Extract the [x, y] coordinate from the center of the cell holding the provided text.  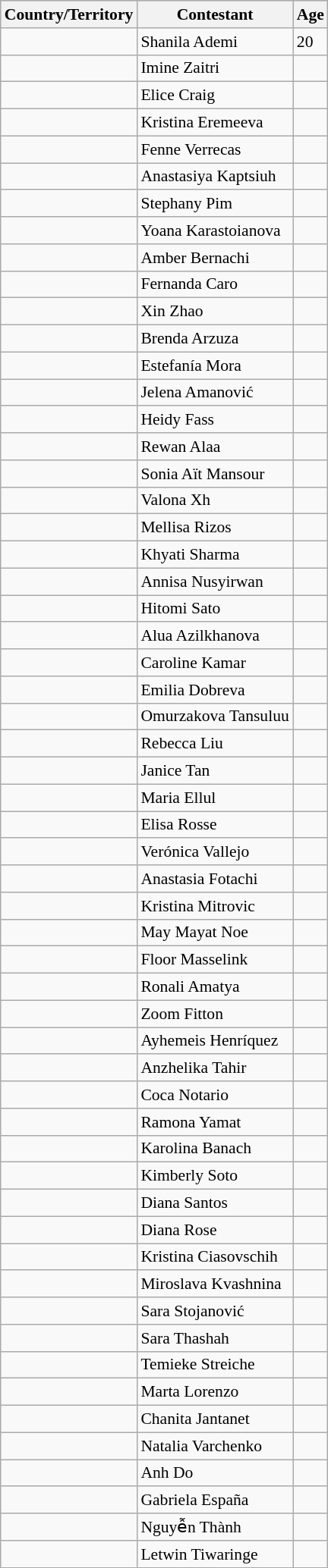
Natalia Varchenko [214, 1446]
Sonia Aït Mansour [214, 474]
Alua Azilkhanova [214, 636]
Khyati Sharma [214, 555]
Ronali Amatya [214, 987]
Hitomi Sato [214, 609]
Letwin Tiwaringe [214, 1554]
Country/Territory [69, 14]
Shanila Ademi [214, 42]
Emilia Dobreva [214, 690]
Coca Notario [214, 1095]
Age [311, 14]
Gabriela España [214, 1501]
Ramona Yamat [214, 1122]
Rebecca Liu [214, 744]
Kristina Ciasovschih [214, 1257]
Kimberly Soto [214, 1176]
Kristina Eremeeva [214, 123]
Chanita Jantanet [214, 1419]
Diana Rose [214, 1230]
20 [311, 42]
Fenne Verrecas [214, 149]
Elice Craig [214, 96]
Miroslava Kvashnina [214, 1284]
Ayhemeis Henríquez [214, 1041]
Stephany Pim [214, 204]
Estefanía Mora [214, 365]
Rewan Alaa [214, 447]
Omurzakova Tansuluu [214, 717]
Fernanda Caro [214, 284]
Temieke Streiche [214, 1365]
Yoana Karastoianova [214, 230]
Anastasiya Kaptsiuh [214, 177]
Amber Bernachi [214, 258]
Nguyễn Thành [214, 1527]
Anh Do [214, 1473]
Janice Tan [214, 771]
Brenda Arzuza [214, 339]
Contestant [214, 14]
Maria Ellul [214, 798]
Xin Zhao [214, 312]
Verónica Vallejo [214, 852]
Floor Masselink [214, 960]
Sara Thashah [214, 1338]
Sara Stojanović [214, 1311]
Diana Santos [214, 1203]
Caroline Kamar [214, 663]
Kristina Mitrovic [214, 906]
Anzhelika Tahir [214, 1068]
Zoom Fitton [214, 1014]
May Mayat Noe [214, 933]
Annisa Nusyirwan [214, 582]
Heidy Fass [214, 420]
Mellisa Rizos [214, 528]
Marta Lorenzo [214, 1392]
Elisa Rosse [214, 825]
Imine Zaitri [214, 68]
Jelena Amanović [214, 393]
Valona Xh [214, 500]
Karolina Banach [214, 1149]
Anastasia Fotachi [214, 879]
